Pinpoint the cell where the given text exists, returning its (X, Y) midpoint coordinate. 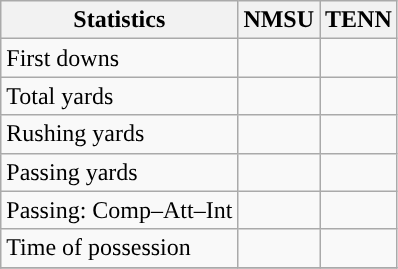
First downs (120, 58)
Rushing yards (120, 134)
Statistics (120, 20)
Passing: Comp–Att–Int (120, 210)
NMSU (279, 20)
Passing yards (120, 172)
Time of possession (120, 248)
Total yards (120, 96)
TENN (359, 20)
